Determine the (X, Y) coordinate at the center of the cell enclosing the given text.  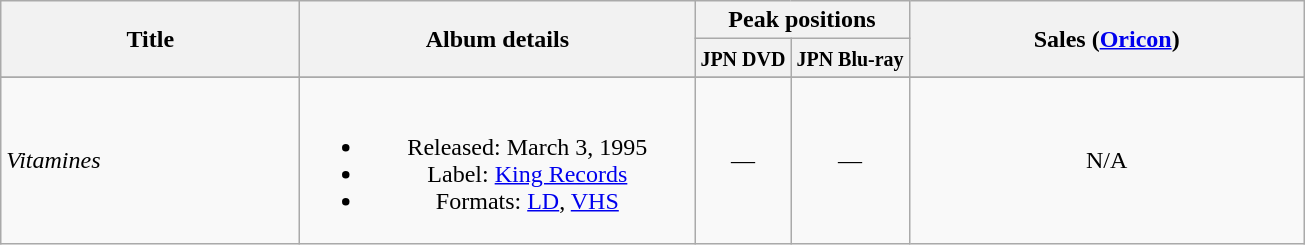
Peak positions (802, 20)
N/A (1106, 160)
Vitamines (150, 160)
JPN DVD (743, 58)
Sales (Oricon) (1106, 39)
JPN Blu-ray (850, 58)
Released: March 3, 1995Label: King RecordsFormats: LD, VHS (498, 160)
Album details (498, 39)
Title (150, 39)
